Return the [X, Y] coordinate for the center point of the cell that contains the specified text.  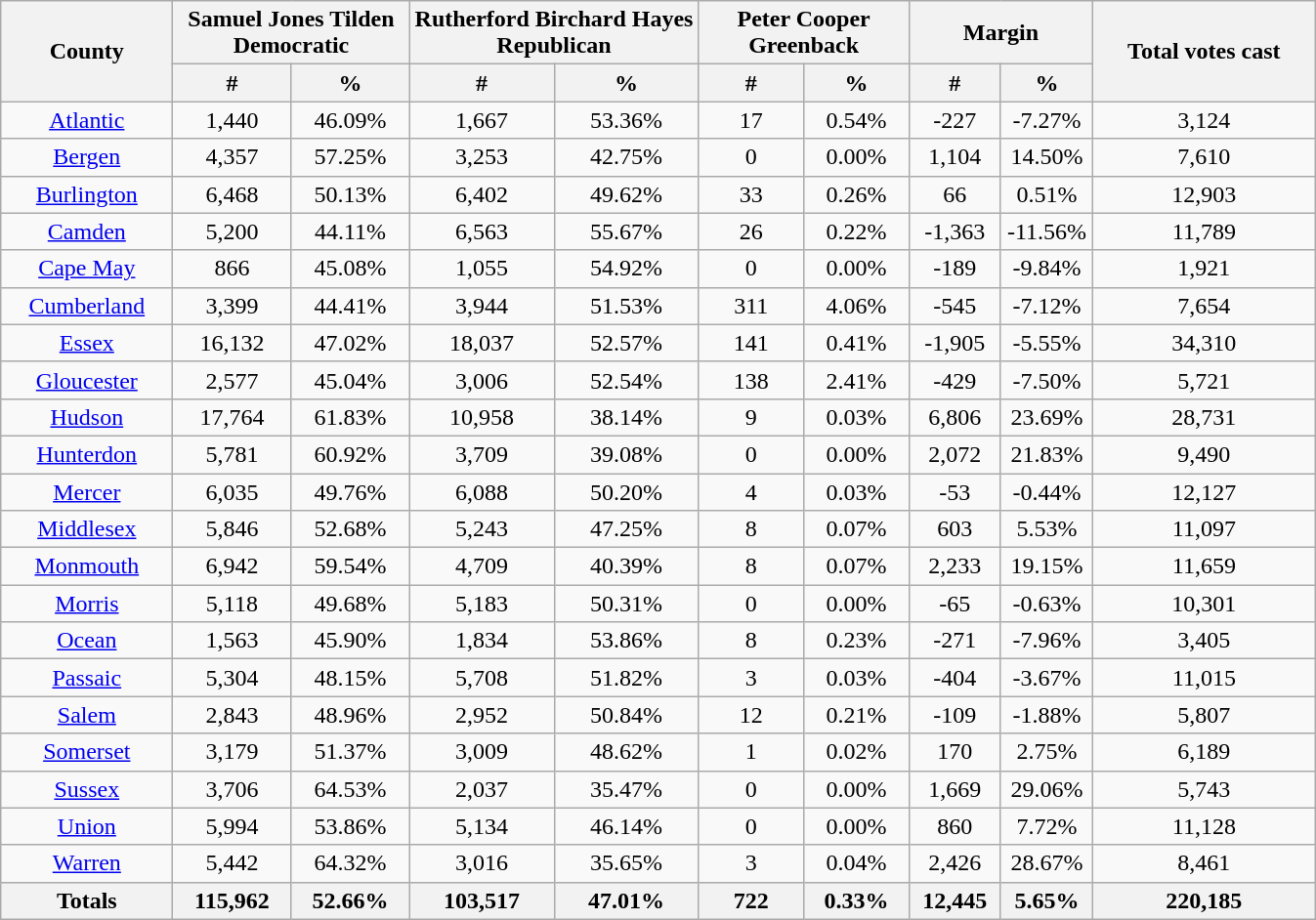
35.47% [626, 789]
12 [751, 715]
52.54% [626, 380]
0.22% [857, 231]
-545 [955, 306]
Totals [87, 900]
4.06% [857, 306]
66 [955, 194]
48.96% [350, 715]
Essex [87, 343]
61.83% [350, 417]
28,731 [1204, 417]
Morris [87, 604]
11,789 [1204, 231]
44.11% [350, 231]
5,442 [233, 863]
3,006 [482, 380]
47.02% [350, 343]
11,128 [1204, 826]
52.68% [350, 529]
866 [233, 269]
-0.44% [1046, 491]
53.36% [626, 120]
6,942 [233, 566]
17 [751, 120]
51.82% [626, 678]
45.08% [350, 269]
-1,363 [955, 231]
64.53% [350, 789]
26 [751, 231]
-11.56% [1046, 231]
52.66% [350, 900]
49.76% [350, 491]
Somerset [87, 752]
0.21% [857, 715]
-189 [955, 269]
1,563 [233, 641]
2,426 [955, 863]
9,490 [1204, 454]
722 [751, 900]
23.69% [1046, 417]
-1,905 [955, 343]
9 [751, 417]
-7.50% [1046, 380]
5,134 [482, 826]
-7.96% [1046, 641]
4,357 [233, 157]
48.62% [626, 752]
603 [955, 529]
Camden [87, 231]
Ocean [87, 641]
-109 [955, 715]
8,461 [1204, 863]
-0.63% [1046, 604]
-227 [955, 120]
34,310 [1204, 343]
40.39% [626, 566]
0.54% [857, 120]
57.25% [350, 157]
3,179 [233, 752]
2.75% [1046, 752]
-5.55% [1046, 343]
44.41% [350, 306]
6,402 [482, 194]
220,185 [1204, 900]
Gloucester [87, 380]
-271 [955, 641]
170 [955, 752]
Atlantic [87, 120]
60.92% [350, 454]
59.54% [350, 566]
0.23% [857, 641]
Cumberland [87, 306]
2,037 [482, 789]
6,189 [1204, 752]
138 [751, 380]
6,468 [233, 194]
-404 [955, 678]
46.09% [350, 120]
1,055 [482, 269]
Warren [87, 863]
0.02% [857, 752]
Peter CooperGreenback [803, 33]
10,958 [482, 417]
51.53% [626, 306]
10,301 [1204, 604]
Salem [87, 715]
-7.27% [1046, 120]
49.62% [626, 194]
Total votes cast [1204, 51]
3,124 [1204, 120]
3,944 [482, 306]
2,952 [482, 715]
1 [751, 752]
48.15% [350, 678]
11,097 [1204, 529]
5,994 [233, 826]
0.41% [857, 343]
52.57% [626, 343]
5,200 [233, 231]
1,667 [482, 120]
-53 [955, 491]
3,706 [233, 789]
3,016 [482, 863]
2.41% [857, 380]
46.14% [626, 826]
2,577 [233, 380]
1,104 [955, 157]
-7.12% [1046, 306]
54.92% [626, 269]
6,088 [482, 491]
5.53% [1046, 529]
-65 [955, 604]
3,009 [482, 752]
19.15% [1046, 566]
1,834 [482, 641]
50.20% [626, 491]
Mercer [87, 491]
7,610 [1204, 157]
0.04% [857, 863]
County [87, 51]
16,132 [233, 343]
29.06% [1046, 789]
50.84% [626, 715]
5,243 [482, 529]
Burlington [87, 194]
18,037 [482, 343]
2,072 [955, 454]
-9.84% [1046, 269]
51.37% [350, 752]
6,563 [482, 231]
5,708 [482, 678]
39.08% [626, 454]
5,743 [1204, 789]
Margin [1000, 33]
Passaic [87, 678]
5,807 [1204, 715]
11,659 [1204, 566]
14.50% [1046, 157]
Bergen [87, 157]
4 [751, 491]
42.75% [626, 157]
3,405 [1204, 641]
45.90% [350, 641]
47.25% [626, 529]
3,709 [482, 454]
11,015 [1204, 678]
28.67% [1046, 863]
Cape May [87, 269]
35.65% [626, 863]
Samuel Jones TildenDemocratic [291, 33]
1,669 [955, 789]
5,118 [233, 604]
141 [751, 343]
5,183 [482, 604]
1,440 [233, 120]
Monmouth [87, 566]
12,127 [1204, 491]
7.72% [1046, 826]
33 [751, 194]
5,304 [233, 678]
55.67% [626, 231]
2,233 [955, 566]
3,253 [482, 157]
Union [87, 826]
0.26% [857, 194]
1,921 [1204, 269]
7,654 [1204, 306]
Rutherford Birchard HayesRepublican [554, 33]
6,806 [955, 417]
21.83% [1046, 454]
12,445 [955, 900]
860 [955, 826]
-3.67% [1046, 678]
Sussex [87, 789]
64.32% [350, 863]
17,764 [233, 417]
2,843 [233, 715]
5,781 [233, 454]
0.51% [1046, 194]
Middlesex [87, 529]
0.33% [857, 900]
45.04% [350, 380]
49.68% [350, 604]
50.13% [350, 194]
115,962 [233, 900]
6,035 [233, 491]
311 [751, 306]
103,517 [482, 900]
5,721 [1204, 380]
50.31% [626, 604]
47.01% [626, 900]
Hudson [87, 417]
5.65% [1046, 900]
-429 [955, 380]
Hunterdon [87, 454]
4,709 [482, 566]
3,399 [233, 306]
-1.88% [1046, 715]
5,846 [233, 529]
12,903 [1204, 194]
38.14% [626, 417]
